Capture the cell that displays the provided text and extract its (X, Y) central coordinate. 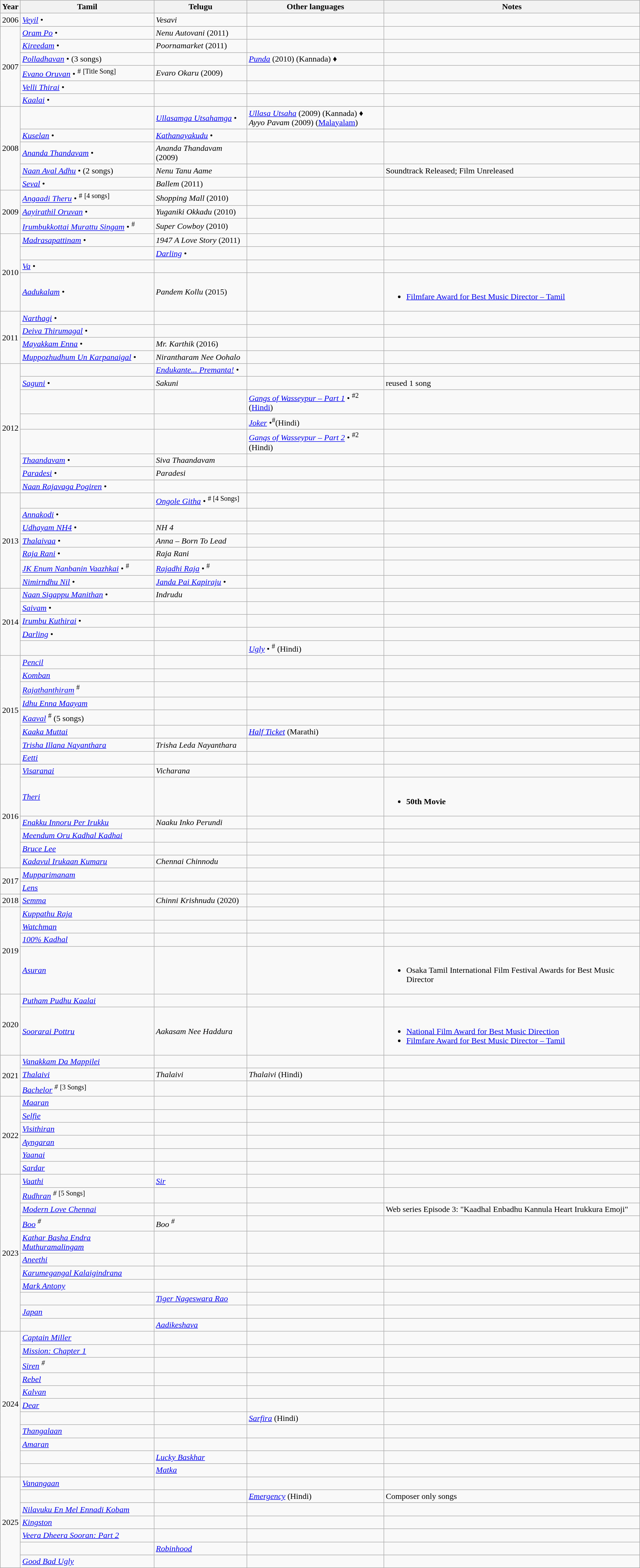
2020 (10, 1024)
Annakodi • (88, 514)
Filmfare Award for Best Music Director – Tamil (512, 292)
50th Movie (512, 796)
Kadavul Irukaan Kumaru (88, 862)
Veyil • (88, 20)
Thaandavam • (88, 460)
Thangalaan (88, 1431)
Ananda Thandavam (2009) (201, 153)
Putham Pudhu Kaalai (88, 1001)
Ullasa Utsaha (2009) (Kannada) ♦Ayyo Pavam (2009) (Malayalam) (315, 118)
Watchman (88, 927)
Gangs of Wasseypur – Part 2 • #2 (Hindi) (315, 442)
Angaadi Theru • # [4 songs] (88, 198)
Naaku Inko Perundi (201, 823)
Year (10, 7)
Vaathi (88, 1181)
Aadikeshava (201, 1325)
Ayngaran (88, 1142)
Siva Thaandavam (201, 460)
Mupparimanam (88, 875)
Paradesi (201, 473)
Semma (88, 901)
Vicharana (201, 771)
Irumbu Kuthirai • (88, 621)
Va • (88, 266)
Madrasapattinam • (88, 240)
Nilavuku En Mel Ennadi Kobam (88, 1509)
Naan Sigappu Manithan • (88, 595)
Yuganiki Okkadu (2010) (201, 212)
Oram Po • (88, 33)
1947 A Love Story (2011) (201, 240)
NH 4 (201, 527)
Modern Love Chennai (88, 1209)
Kaaval # (5 songs) (88, 718)
Aadukalam • (88, 292)
Selfie (88, 1116)
Trisha Illana Nayanthara (88, 745)
Tamil (88, 7)
Kalvan (88, 1392)
Kathanayakudu • (201, 135)
Raja Rani • (88, 553)
Seval • (88, 184)
Gangs of Wasseypur – Part 1 • #2 (Hindi) (315, 402)
Ballem (2011) (201, 184)
Evano Oruvan • # [Title Song] (88, 73)
Paradesi • (88, 473)
Super Cowboy (2010) (201, 226)
Osaka Tamil International Film Festival Awards for Best Music Director (512, 970)
Robinhood (201, 1549)
2018 (10, 901)
2019 (10, 951)
Rajathanthiram # (88, 690)
Udhayam NH4 • (88, 527)
Anna – Born To Lead (201, 540)
Raja Rani (201, 553)
Eetti (88, 758)
Vanangaan (88, 1483)
Kingston (88, 1522)
Muppozhudhum Un Karpanaigal • (88, 357)
Joker •#(Hindi) (315, 421)
Sarfira (Hindi) (315, 1418)
Half Ticket (Marathi) (315, 732)
Kaalai • (88, 100)
Pencil (88, 662)
Kuselan • (88, 135)
Ugly • # (Hindi) (315, 648)
Aayirathil Oruvan • (88, 212)
Idhu Enna Maayam (88, 704)
Rebel (88, 1379)
Visithiran (88, 1129)
Chinni Krishnudu (2020) (201, 901)
2013 (10, 540)
Nenu Tanu Aame (201, 171)
2007 (10, 66)
Nenu Autovani (2011) (201, 33)
2016 (10, 816)
Mark Antony (88, 1286)
2012 (10, 428)
Kaaka Muttai (88, 732)
Sakuni (201, 383)
Deiva Thirumagal • (88, 331)
Theri (88, 796)
Narthagi • (88, 318)
Poornamarket (2011) (201, 46)
Janda Pai Kapiraju • (201, 582)
Naan Aval Adhu • (2 songs) (88, 171)
Maaran (88, 1103)
Bachelor # [3 Songs] (88, 1088)
Shopping Mall (2010) (201, 198)
2021 (10, 1075)
2023 (10, 1253)
Tiger Nageswara Rao (201, 1299)
Matka (201, 1470)
2008 (10, 148)
Siren # (88, 1365)
Saivam • (88, 608)
Trisha Leda Nayanthara (201, 745)
Good Bad Ugly (88, 1562)
Karumegangal Kalaigindrana (88, 1273)
Lucky Baskhar (201, 1457)
Web series Episode 3: "Kaadhal Enbadhu Kannula Heart Irukkura Emoji" (512, 1209)
Mr. Karthik (2016) (201, 344)
Veera Dheera Sooran: Part 2 (88, 1536)
Asuran (88, 970)
Rudhran # [5 Songs] (88, 1195)
Sardar (88, 1168)
Mission: Chapter 1 (88, 1351)
Bruce Lee (88, 849)
Lens (88, 888)
JK Enum Nanbanin Vaazhkai • # (88, 568)
Vesavi (201, 20)
Composer only songs (512, 1496)
2014 (10, 622)
Amaran (88, 1444)
Kireedam • (88, 46)
Endukante... Premanta! • (201, 370)
Chennai Chinnodu (201, 862)
Ongole Githa • # [4 Songs] (201, 501)
Telugu (201, 7)
Meendum Oru Kadhal Kadhai (88, 836)
Komban (88, 675)
Captain Miller (88, 1338)
2010 (10, 272)
National Film Award for Best Music DirectionFilmfare Award for Best Music Director – Tamil (512, 1031)
Thalaivaa • (88, 540)
Evaro Okaru (2009) (201, 73)
2011 (10, 337)
Aneethi (88, 1260)
Irumbukkottai Murattu Singam • # (88, 226)
Dear (88, 1405)
Nimirndhu Nil • (88, 582)
Saguni • (88, 383)
Emergency (Hindi) (315, 1496)
Naan Rajavaga Pogiren • (88, 486)
Other languages (315, 7)
Notes (512, 7)
Velli Thirai • (88, 87)
Vanakkam Da Mappilei (88, 1061)
Rajadhi Raja • # (201, 568)
Yaanai (88, 1155)
Ullasamga Utsahamga • (201, 118)
2024 (10, 1404)
2022 (10, 1135)
2025 (10, 1522)
reused 1 song (512, 383)
Punda (2010) (Kannada) ♦ (315, 59)
Ananda Thandavam • (88, 153)
Aakasam Nee Haddura (201, 1031)
100% Kadhal (88, 940)
Indrudu (201, 595)
Kathar Basha Endra Muthuramalingam (88, 1242)
Pandem Kollu (2015) (201, 292)
Polladhavan • (3 songs) (88, 59)
2017 (10, 881)
Kuppathu Raja (88, 914)
Visaranai (88, 771)
2015 (10, 710)
Mayakkam Enna • (88, 344)
Japan (88, 1312)
Thalaivi (Hindi) (315, 1074)
Sir (201, 1181)
2006 (10, 20)
Nirantharam Nee Oohalo (201, 357)
2009 (10, 212)
Enakku Innoru Per Irukku (88, 823)
Soorarai Pottru (88, 1031)
Soundtrack Released; Film Unreleased (512, 171)
